Return (x, y) of the center of cell containing provided text 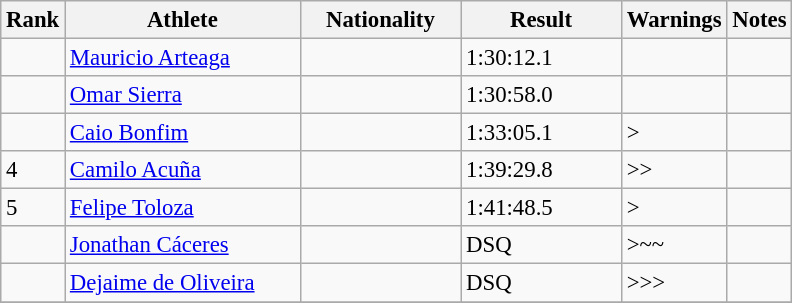
Felipe Toloza (183, 208)
Caio Bonfim (183, 133)
5 (33, 208)
Warnings (674, 20)
Jonathan Cáceres (183, 245)
1:39:29.8 (542, 170)
4 (33, 170)
Nationality (380, 20)
Rank (33, 20)
1:41:48.5 (542, 208)
Mauricio Arteaga (183, 58)
1:30:12.1 (542, 58)
>>> (674, 283)
Omar Sierra (183, 95)
Result (542, 20)
Camilo Acuña (183, 170)
Notes (760, 20)
1:30:58.0 (542, 95)
1:33:05.1 (542, 133)
>> (674, 170)
>~~ (674, 245)
Dejaime de Oliveira (183, 283)
Athlete (183, 20)
